Pinpoint the cell where the given text exists, returning its [X, Y] midpoint coordinate. 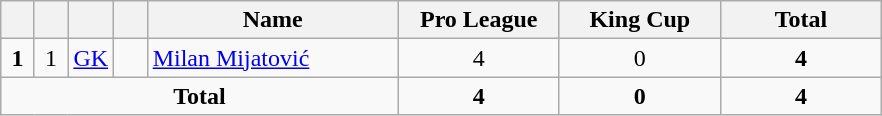
Milan Mijatović [272, 58]
Pro League [478, 20]
King Cup [640, 20]
GK [91, 58]
Name [272, 20]
